Capture the cell that displays the provided text and extract its [X, Y] central coordinate. 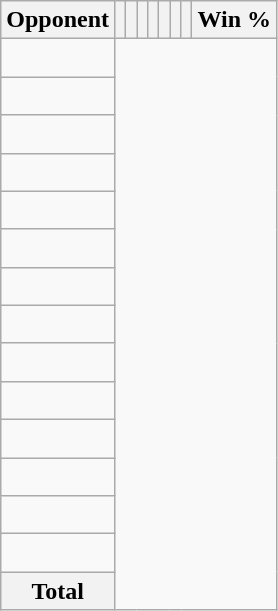
Opponent [58, 20]
Total [58, 591]
Win % [234, 20]
